For the text-containing cell, return its midpoint in [x, y] coordinate format. 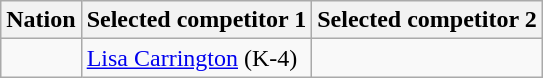
Lisa Carrington (K-4) [196, 58]
Nation [41, 20]
Selected competitor 2 [428, 20]
Selected competitor 1 [196, 20]
